Return the [x, y] coordinate for the center point of the cell that contains the specified text.  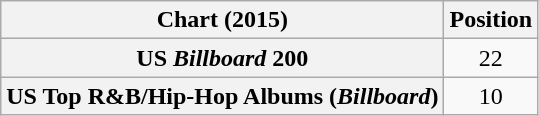
US Top R&B/Hip-Hop Albums (Billboard) [222, 96]
Position [491, 20]
10 [491, 96]
22 [491, 58]
Chart (2015) [222, 20]
US Billboard 200 [222, 58]
